Identify which cell holds the provided text, then report its [X, Y] central coordinate. 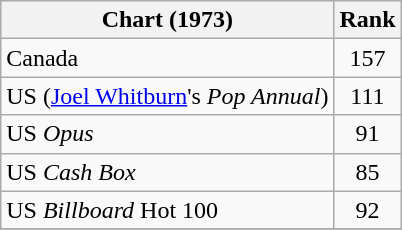
US Cash Box [168, 172]
US Billboard Hot 100 [168, 210]
92 [368, 210]
US (Joel Whitburn's Pop Annual) [168, 96]
Canada [168, 58]
111 [368, 96]
US Opus [168, 134]
Chart (1973) [168, 20]
85 [368, 172]
Rank [368, 20]
157 [368, 58]
91 [368, 134]
